Pinpoint the cell where the given text exists, returning its (x, y) midpoint coordinate. 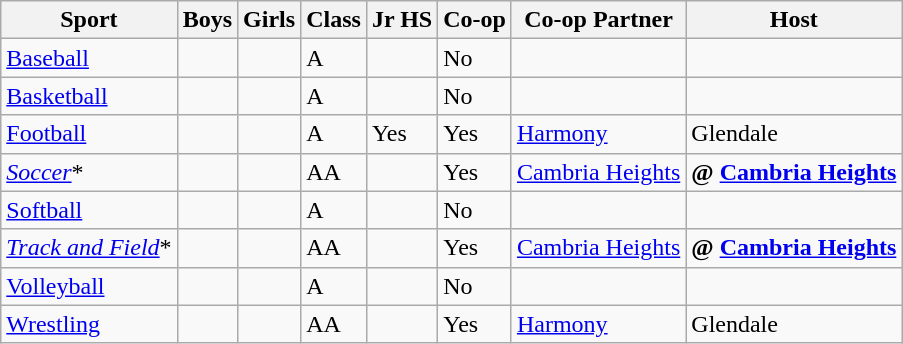
Sport (89, 20)
Track and Field* (89, 248)
Volleyball (89, 286)
Host (794, 20)
Wrestling (89, 324)
Jr HS (402, 20)
Girls (270, 20)
Soccer* (89, 172)
Basketball (89, 96)
Softball (89, 210)
Co-op (475, 20)
Co-op Partner (598, 20)
Boys (207, 20)
Football (89, 134)
Baseball (89, 58)
Class (334, 20)
